Extract the [X, Y] coordinate from the center of the cell holding the provided text.  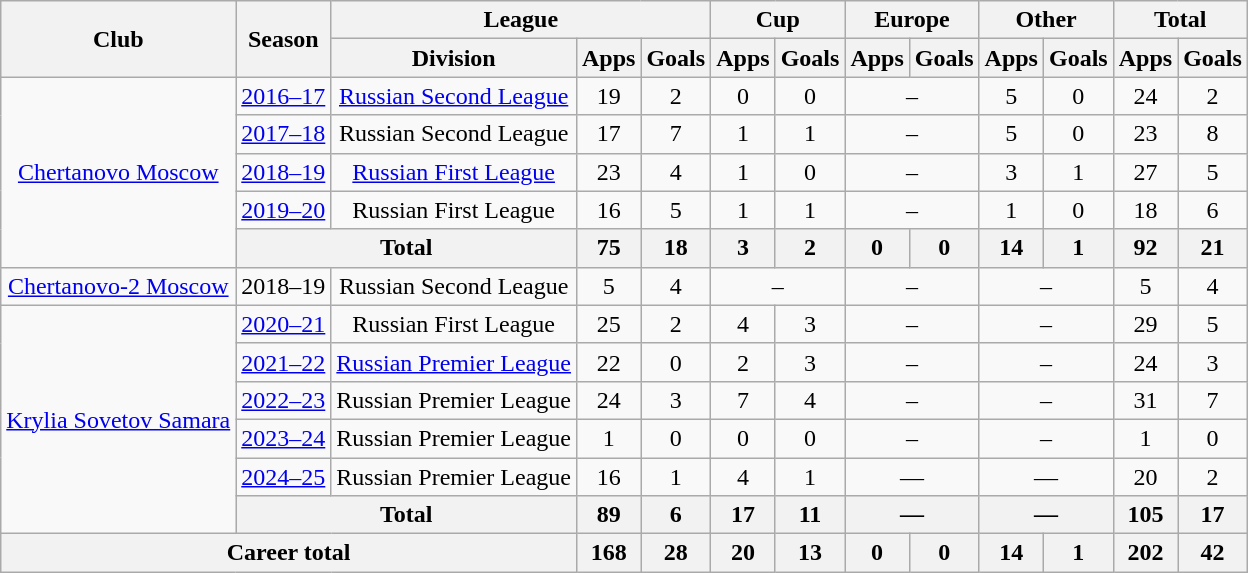
Europe [912, 20]
25 [608, 324]
202 [1145, 553]
22 [608, 362]
28 [676, 553]
168 [608, 553]
75 [608, 248]
Krylia Sovetov Samara [118, 419]
Chertanovo-2 Moscow [118, 286]
2016–17 [284, 96]
Cup [778, 20]
Club [118, 39]
2022–23 [284, 400]
11 [810, 515]
Career total [289, 553]
21 [1213, 248]
8 [1213, 134]
31 [1145, 400]
Division [454, 58]
27 [1145, 172]
89 [608, 515]
Chertanovo Moscow [118, 172]
92 [1145, 248]
2023–24 [284, 438]
42 [1213, 553]
League [521, 20]
2021–22 [284, 362]
2024–25 [284, 477]
105 [1145, 515]
29 [1145, 324]
Other [1046, 20]
13 [810, 553]
2019–20 [284, 210]
19 [608, 96]
2017–18 [284, 134]
2020–21 [284, 324]
Season [284, 39]
